For the text-containing cell, return its midpoint in (X, Y) coordinate format. 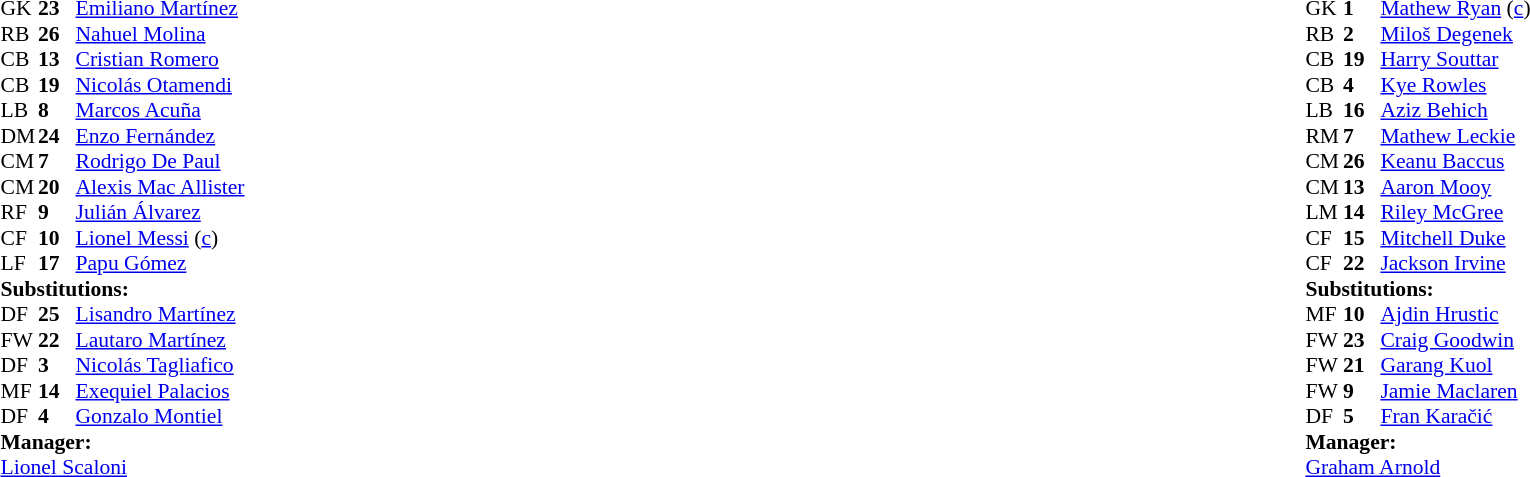
DM (19, 136)
RF (19, 213)
Jackson Irvine (1455, 263)
Lisandro Martínez (160, 315)
8 (57, 111)
Nahuel Molina (160, 34)
23 (1362, 340)
Lionel Messi (c) (160, 238)
Lautaro Martínez (160, 340)
Aaron Mooy (1455, 187)
Alexis Mac Allister (160, 187)
Rodrigo De Paul (160, 161)
Craig Goodwin (1455, 340)
Exequiel Palacios (160, 391)
16 (1362, 111)
25 (57, 315)
Jamie Maclaren (1455, 391)
Papu Gómez (160, 263)
Fran Karačić (1455, 417)
Aziz Behich (1455, 111)
Marcos Acuña (160, 111)
Julián Álvarez (160, 213)
Cristian Romero (160, 59)
Keanu Baccus (1455, 161)
24 (57, 136)
Kye Rowles (1455, 85)
LF (19, 263)
Harry Souttar (1455, 59)
Nicolás Otamendi (160, 85)
21 (1362, 365)
Mitchell Duke (1455, 238)
3 (57, 365)
Nicolás Tagliafico (160, 365)
Ajdin Hrustic (1455, 315)
Garang Kuol (1455, 365)
Gonzalo Montiel (160, 417)
Miloš Degenek (1455, 34)
LM (1324, 213)
Riley McGree (1455, 213)
20 (57, 187)
RM (1324, 136)
2 (1362, 34)
Mathew Leckie (1455, 136)
15 (1362, 238)
5 (1362, 417)
Enzo Fernández (160, 136)
17 (57, 263)
